Return the [X, Y] coordinate for the center point of the cell that contains the specified text.  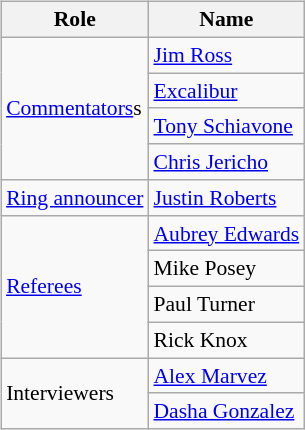
Tony Schiavone [226, 126]
Excalibur [226, 91]
Paul Turner [226, 305]
Jim Ross [226, 55]
Name [226, 20]
Aubrey Edwards [226, 233]
Referees [74, 286]
Commentatorss [74, 108]
Mike Posey [226, 269]
Interviewers [74, 394]
Ring announcer [74, 198]
Chris Jericho [226, 162]
Role [74, 20]
Dasha Gonzalez [226, 411]
Alex Marvez [226, 376]
Justin Roberts [226, 198]
Rick Knox [226, 340]
